Detect which cell encompasses the target text, then output its (x, y) center coordinate. 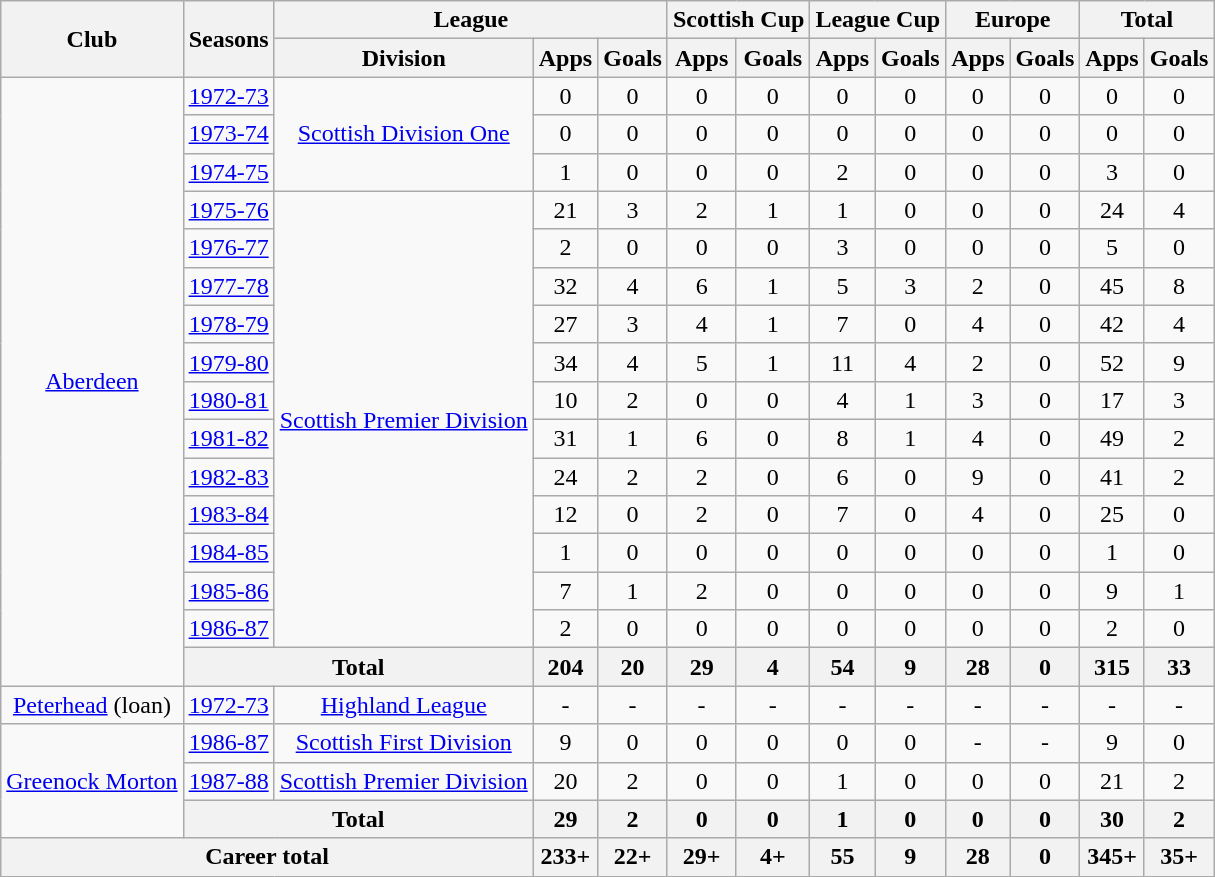
Greenock Morton (92, 781)
1978-79 (228, 324)
1976-77 (228, 248)
1981-82 (228, 438)
29+ (701, 857)
Scottish Cup (738, 20)
1980-81 (228, 400)
31 (565, 438)
12 (565, 515)
Aberdeen (92, 382)
1979-80 (228, 362)
Career total (267, 857)
30 (1112, 819)
27 (565, 324)
Europe (1013, 20)
41 (1112, 477)
Division (404, 58)
34 (565, 362)
54 (842, 667)
315 (1112, 667)
345+ (1112, 857)
1983-84 (228, 515)
45 (1112, 286)
1987-88 (228, 781)
11 (842, 362)
League (470, 20)
204 (565, 667)
1974-75 (228, 172)
33 (1179, 667)
55 (842, 857)
17 (1112, 400)
Peterhead (loan) (92, 705)
1973-74 (228, 134)
32 (565, 286)
Seasons (228, 39)
49 (1112, 438)
Scottish Division One (404, 134)
1985-86 (228, 591)
1984-85 (228, 553)
233+ (565, 857)
1977-78 (228, 286)
22+ (633, 857)
10 (565, 400)
Highland League (404, 705)
Club (92, 39)
1975-76 (228, 210)
25 (1112, 515)
Scottish First Division (404, 743)
42 (1112, 324)
League Cup (878, 20)
1982-83 (228, 477)
4+ (773, 857)
52 (1112, 362)
35+ (1179, 857)
